Return the [X, Y] coordinate for the center point of the cell that contains the specified text.  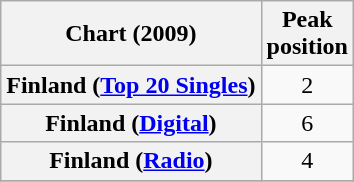
Finland (Radio) [131, 161]
4 [307, 161]
6 [307, 123]
Peakposition [307, 34]
Finland (Top 20 Singles) [131, 85]
Finland (Digital) [131, 123]
Chart (2009) [131, 34]
2 [307, 85]
